Capture the cell that displays the provided text and extract its (X, Y) central coordinate. 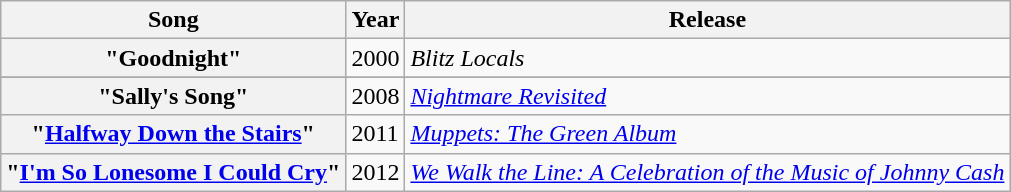
"Halfway Down the Stairs" (174, 134)
2008 (376, 96)
Year (376, 20)
2012 (376, 172)
Blitz Locals (708, 58)
Nightmare Revisited (708, 96)
We Walk the Line: A Celebration of the Music of Johnny Cash (708, 172)
Release (708, 20)
Song (174, 20)
2000 (376, 58)
2011 (376, 134)
"Goodnight" (174, 58)
"Sally's Song" (174, 96)
"I'm So Lonesome I Could Cry" (174, 172)
Muppets: The Green Album (708, 134)
